Provide the (x, y) coordinate of the cell's center where the given text is located.  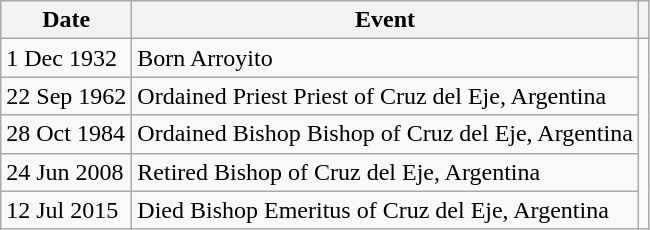
Born Arroyito (386, 58)
22 Sep 1962 (66, 96)
Ordained Priest Priest of Cruz del Eje, Argentina (386, 96)
Event (386, 20)
Date (66, 20)
24 Jun 2008 (66, 172)
Ordained Bishop Bishop of Cruz del Eje, Argentina (386, 134)
Died Bishop Emeritus of Cruz del Eje, Argentina (386, 210)
12 Jul 2015 (66, 210)
Retired Bishop of Cruz del Eje, Argentina (386, 172)
1 Dec 1932 (66, 58)
28 Oct 1984 (66, 134)
